Provide the [X, Y] coordinate of the cell's center where the given text is located.  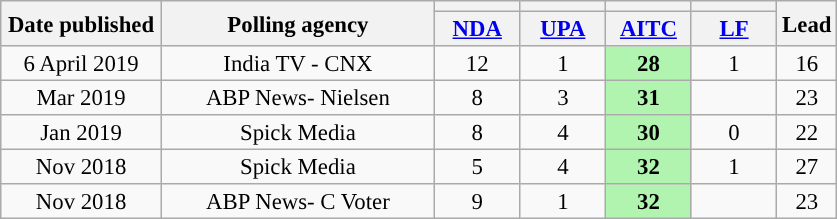
Jan 2019 [82, 132]
AITC [649, 30]
Date published [82, 24]
12 [477, 64]
Lead [807, 24]
6 April 2019 [82, 64]
Polling agency [298, 24]
22 [807, 132]
5 [477, 168]
0 [734, 132]
31 [649, 98]
27 [807, 168]
LF [734, 30]
16 [807, 64]
UPA [563, 30]
India TV - CNX [298, 64]
9 [477, 202]
30 [649, 132]
3 [563, 98]
28 [649, 64]
Mar 2019 [82, 98]
ABP News- C Voter [298, 202]
ABP News- Nielsen [298, 98]
NDA [477, 30]
